Return the [X, Y] coordinate for the center point of the cell that contains the specified text.  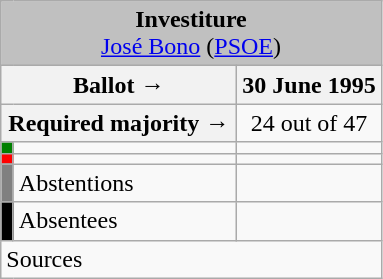
30 June 1995 [309, 85]
Sources [191, 259]
24 out of 47 [309, 123]
InvestitureJosé Bono (PSOE) [191, 34]
Ballot → [119, 85]
Absentees [125, 221]
Required majority → [119, 123]
Abstentions [125, 183]
